Return the [x, y] coordinate for the center point of the cell that contains the specified text.  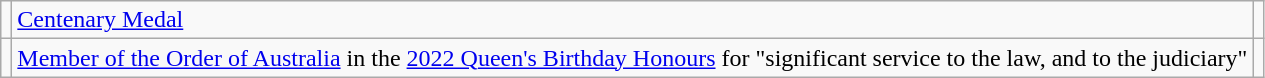
Member of the Order of Australia in the 2022 Queen's Birthday Honours for "significant service to the law, and to the judiciary" [632, 58]
Centenary Medal [632, 20]
